Extract the [X, Y] coordinate from the center of the cell holding the provided text.  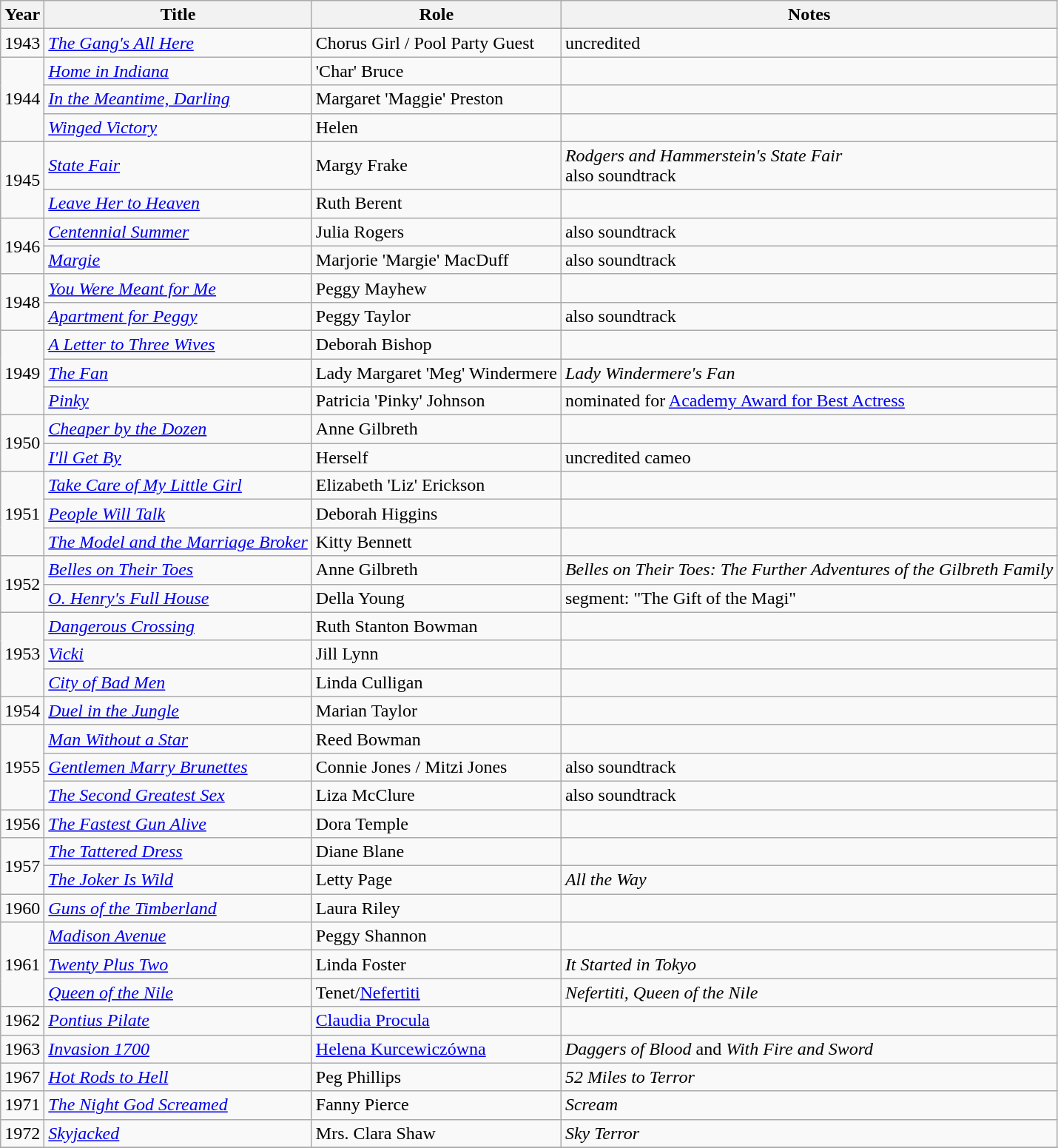
1972 [22, 1133]
1963 [22, 1049]
In the Meantime, Darling [178, 99]
Skyjacked [178, 1133]
1953 [22, 654]
The Fastest Gun Alive [178, 824]
Notes [809, 15]
1957 [22, 866]
A Letter to Three Wives [178, 344]
Mrs. Clara Shaw [437, 1133]
Fanny Pierce [437, 1105]
Della Young [437, 598]
All the Way [809, 880]
Title [178, 15]
Pinky [178, 401]
Connie Jones / Mitzi Jones [437, 767]
Patricia 'Pinky' Johnson [437, 401]
It Started in Tokyo [809, 964]
1949 [22, 372]
You Were Meant for Me [178, 288]
Centennial Summer [178, 232]
Reed Bowman [437, 739]
Helen [437, 127]
Marian Taylor [437, 711]
1945 [22, 179]
State Fair [178, 166]
Madison Avenue [178, 936]
Nefertiti, Queen of the Nile [809, 993]
Margie [178, 260]
Chorus Girl / Pool Party Guest [437, 43]
Ruth Berent [437, 204]
Vicki [178, 654]
Belles on Their Toes: The Further Adventures of the Gilbreth Family [809, 570]
Laura Riley [437, 908]
Helena Kurcewiczówna [437, 1049]
The Fan [178, 372]
Lady Margaret 'Meg' Windermere [437, 372]
1967 [22, 1077]
Marjorie 'Margie' MacDuff [437, 260]
Margy Frake [437, 166]
The Tattered Dress [178, 852]
1943 [22, 43]
Jill Lynn [437, 654]
Peggy Taylor [437, 316]
Peggy Mayhew [437, 288]
Kitty Bennett [437, 542]
Deborah Higgins [437, 514]
The Second Greatest Sex [178, 795]
I'll Get By [178, 457]
Scream [809, 1105]
Belles on Their Toes [178, 570]
Cheaper by the Dozen [178, 429]
Elizabeth 'Liz' Erickson [437, 486]
1950 [22, 443]
Year [22, 15]
'Char' Bruce [437, 71]
Deborah Bishop [437, 344]
Pontius Pilate [178, 1021]
Tenet/Nefertiti [437, 993]
Twenty Plus Two [178, 964]
Dora Temple [437, 824]
Liza McClure [437, 795]
1962 [22, 1021]
O. Henry's Full House [178, 598]
Peggy Shannon [437, 936]
1961 [22, 964]
Duel in the Jungle [178, 711]
1971 [22, 1105]
Herself [437, 457]
Queen of the Nile [178, 993]
People Will Talk [178, 514]
Diane Blane [437, 852]
The Gang's All Here [178, 43]
1952 [22, 584]
Daggers of Blood and With Fire and Sword [809, 1049]
uncredited [809, 43]
segment: "The Gift of the Magi" [809, 598]
Linda Culligan [437, 682]
1956 [22, 824]
Margaret 'Maggie' Preston [437, 99]
Guns of the Timberland [178, 908]
The Joker Is Wild [178, 880]
1946 [22, 246]
Apartment for Peggy [178, 316]
Invasion 1700 [178, 1049]
Winged Victory [178, 127]
nominated for Academy Award for Best Actress [809, 401]
Lady Windermere's Fan [809, 372]
The Model and the Marriage Broker [178, 542]
Role [437, 15]
Hot Rods to Hell [178, 1077]
Dangerous Crossing [178, 626]
52 Miles to Terror [809, 1077]
Ruth Stanton Bowman [437, 626]
1944 [22, 99]
Take Care of My Little Girl [178, 486]
1954 [22, 711]
1948 [22, 302]
Gentlemen Marry Brunettes [178, 767]
1960 [22, 908]
Home in Indiana [178, 71]
Letty Page [437, 880]
Man Without a Star [178, 739]
Claudia Procula [437, 1021]
Leave Her to Heaven [178, 204]
1955 [22, 767]
Linda Foster [437, 964]
Peg Phillips [437, 1077]
Sky Terror [809, 1133]
Julia Rogers [437, 232]
Rodgers and Hammerstein's State Fairalso soundtrack [809, 166]
1951 [22, 514]
The Night God Screamed [178, 1105]
uncredited cameo [809, 457]
City of Bad Men [178, 682]
